Search for the cell housing the specified text and yield its (X, Y) center coordinate. 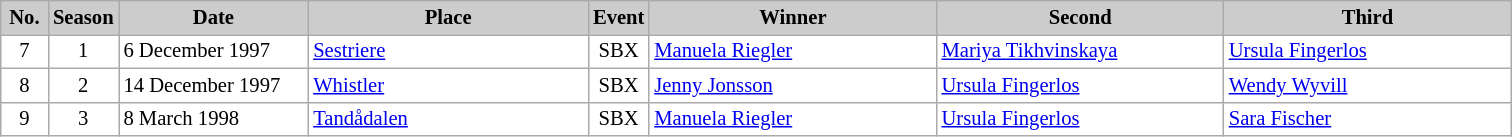
Wendy Wyvill (1368, 85)
Place (448, 17)
Tandådalen (448, 119)
Third (1368, 17)
14 December 1997 (213, 85)
Season (83, 17)
Jenny Jonsson (792, 85)
Event (618, 17)
Sara Fischer (1368, 119)
8 (24, 85)
7 (24, 51)
3 (83, 119)
2 (83, 85)
Whistler (448, 85)
Mariya Tikhvinskaya (1080, 51)
Date (213, 17)
1 (83, 51)
6 December 1997 (213, 51)
Winner (792, 17)
9 (24, 119)
8 March 1998 (213, 119)
Sestriere (448, 51)
Second (1080, 17)
No. (24, 17)
